Identify which cell holds the provided text, then report its [x, y] central coordinate. 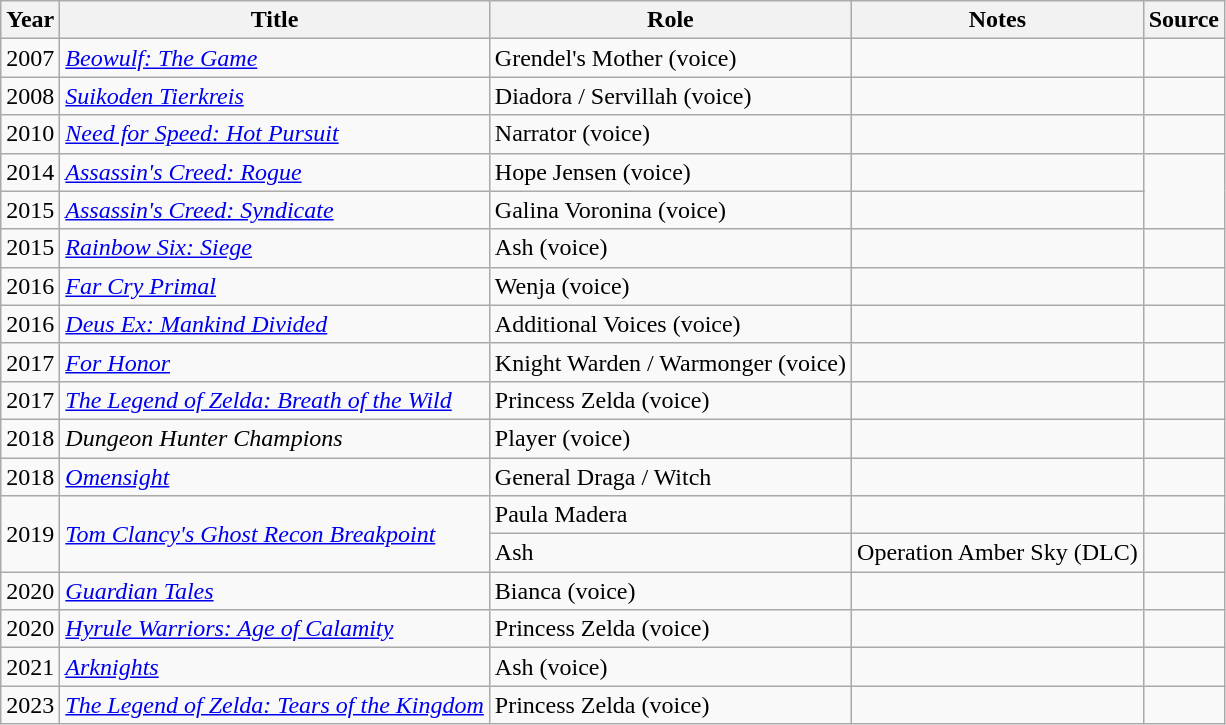
Hope Jensen (voice) [670, 172]
General Draga / Witch [670, 477]
Guardian Tales [275, 591]
Assassin's Creed: Rogue [275, 172]
Arknights [275, 667]
Wenja (voice) [670, 286]
Narrator (voice) [670, 134]
Year [30, 20]
Omensight [275, 477]
Knight Warden / Warmonger (voice) [670, 362]
Suikoden Tierkreis [275, 96]
Source [1184, 20]
Operation Amber Sky (DLC) [998, 553]
Paula Madera [670, 515]
Beowulf: The Game [275, 58]
Assassin's Creed: Syndicate [275, 210]
Hyrule Warriors: Age of Calamity [275, 629]
Ash [670, 553]
Grendel's Mother (voice) [670, 58]
The Legend of Zelda: Breath of the Wild [275, 400]
Far Cry Primal [275, 286]
For Honor [275, 362]
2019 [30, 534]
Galina Voronina (voice) [670, 210]
Role [670, 20]
The Legend of Zelda: Tears of the Kingdom [275, 705]
Rainbow Six: Siege [275, 248]
Diadora / Servillah (voice) [670, 96]
2014 [30, 172]
Dungeon Hunter Champions [275, 438]
2023 [30, 705]
Player (voice) [670, 438]
2008 [30, 96]
Additional Voices (voice) [670, 324]
Title [275, 20]
2007 [30, 58]
Bianca (voice) [670, 591]
Tom Clancy's Ghost Recon Breakpoint [275, 534]
Need for Speed: Hot Pursuit [275, 134]
2010 [30, 134]
Deus Ex: Mankind Divided [275, 324]
Notes [998, 20]
2021 [30, 667]
